Provide the (x, y) coordinate of the cell's center where the given text is located.  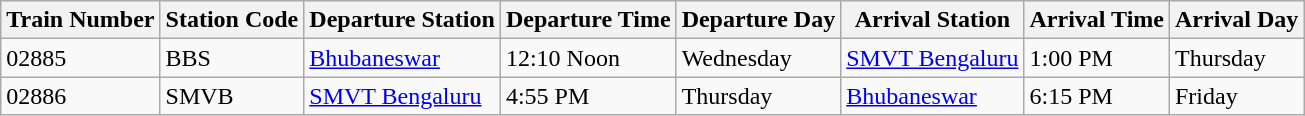
12:10 Noon (588, 58)
02886 (80, 96)
BBS (232, 58)
SMVB (232, 96)
Train Number (80, 20)
6:15 PM (1097, 96)
4:55 PM (588, 96)
Arrival Time (1097, 20)
Departure Station (402, 20)
Departure Day (758, 20)
1:00 PM (1097, 58)
02885 (80, 58)
Arrival Station (932, 20)
Arrival Day (1236, 20)
Departure Time (588, 20)
Station Code (232, 20)
Wednesday (758, 58)
Friday (1236, 96)
